For the text-containing cell, return its midpoint in (X, Y) coordinate format. 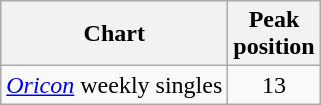
13 (274, 85)
Peakposition (274, 34)
Oricon weekly singles (114, 85)
Chart (114, 34)
